From the cell containing the given text, extract its center point as [x, y] coordinate. 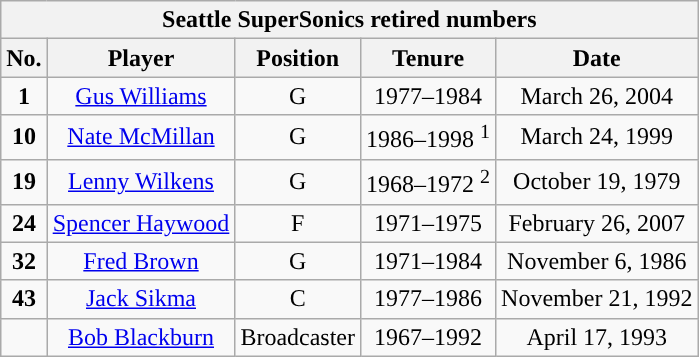
Spencer Haywood [141, 223]
1986–1998 1 [428, 138]
1 [24, 96]
24 [24, 223]
Seattle SuperSonics retired numbers [350, 20]
1971–1975 [428, 223]
19 [24, 182]
10 [24, 138]
Date [597, 58]
Tenure [428, 58]
March 24, 1999 [597, 138]
1977–1984 [428, 96]
1967–1992 [428, 337]
October 19, 1979 [597, 182]
Position [298, 58]
Fred Brown [141, 261]
November 21, 1992 [597, 299]
1968–1972 2 [428, 182]
F [298, 223]
November 6, 1986 [597, 261]
February 26, 2007 [597, 223]
1971–1984 [428, 261]
March 26, 2004 [597, 96]
Broadcaster [298, 337]
Bob Blackburn [141, 337]
Nate McMillan [141, 138]
Jack Sikma [141, 299]
Lenny Wilkens [141, 182]
43 [24, 299]
No. [24, 58]
Gus Williams [141, 96]
C [298, 299]
32 [24, 261]
1977–1986 [428, 299]
April 17, 1993 [597, 337]
Player [141, 58]
